Provide the (x, y) coordinate of the cell's center where the given text is located.  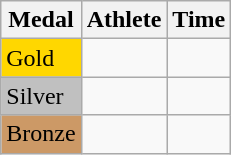
Gold (41, 58)
Medal (41, 20)
Silver (41, 96)
Time (199, 20)
Athlete (124, 20)
Bronze (41, 134)
